Provide the [x, y] coordinate of the cell's center where the given text is located.  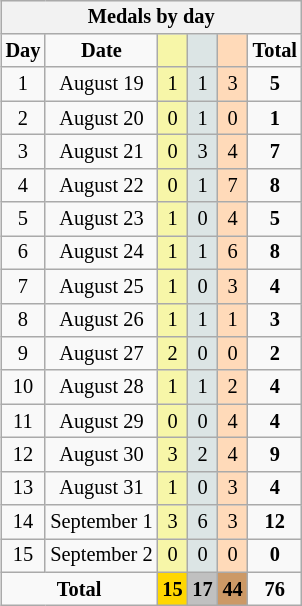
17 [203, 589]
August 23 [101, 219]
August 28 [101, 387]
13 [24, 488]
September 2 [101, 556]
August 24 [101, 253]
76 [275, 589]
14 [24, 522]
September 1 [101, 522]
Date [101, 51]
Day [24, 51]
August 27 [101, 354]
44 [233, 589]
August 19 [101, 84]
August 30 [101, 455]
August 22 [101, 185]
August 29 [101, 421]
August 31 [101, 488]
10 [24, 387]
August 20 [101, 118]
11 [24, 421]
August 21 [101, 152]
August 25 [101, 286]
August 26 [101, 320]
Medals by day [152, 17]
